Provide the [x, y] coordinate of the cell's center where the given text is located.  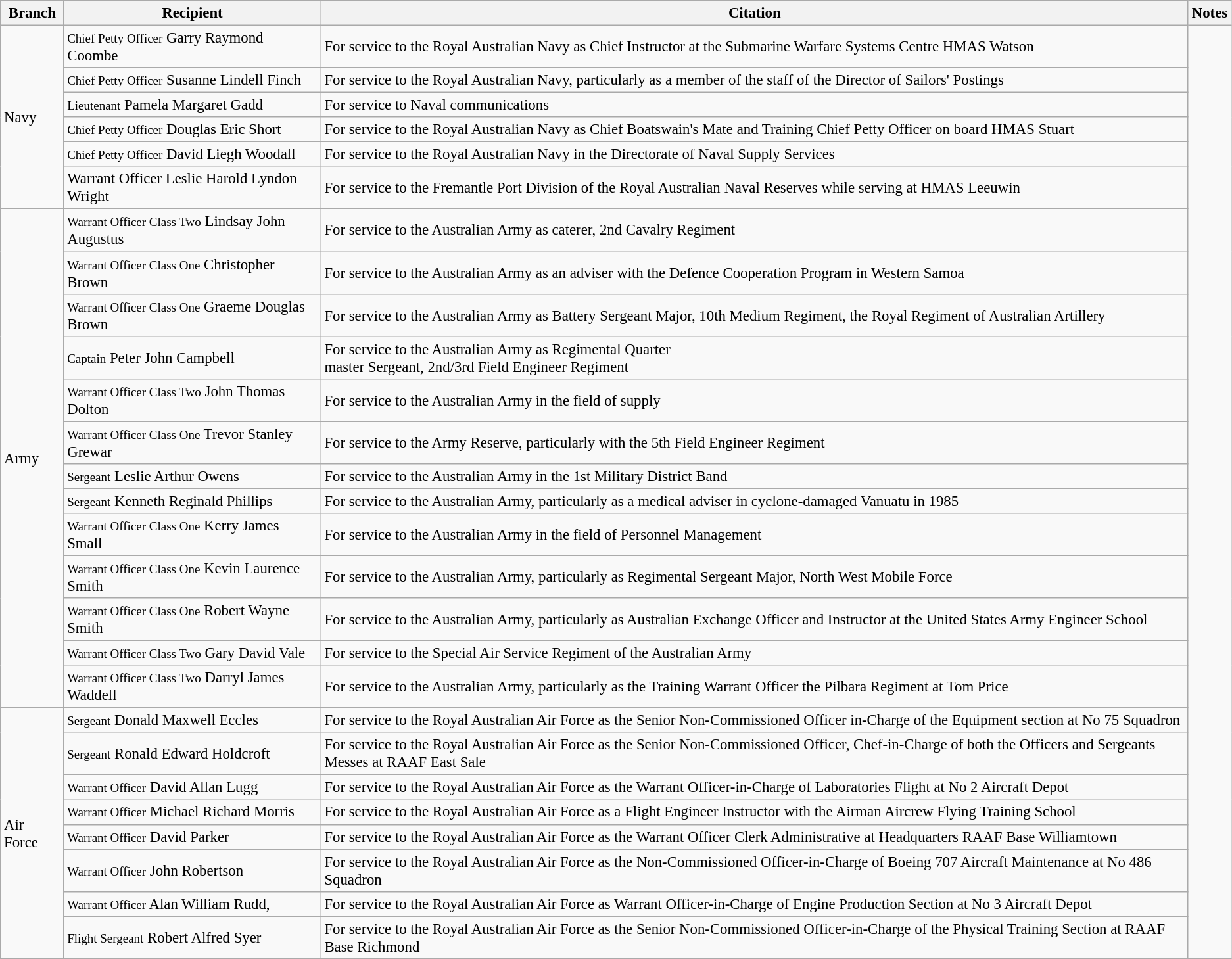
Warrant Officer David Allan Lugg [192, 787]
Warrant Officer Class One Kerry James Small [192, 535]
Chief Petty Officer Garry Raymond Coombe [192, 47]
For service to the Royal Australian Navy in the Directorate of Naval Supply Services [755, 154]
Chief Petty Officer Susanne Lindell Finch [192, 80]
For service to the Royal Australian Air Force as the Warrant Officer-in-Charge of Laboratories Flight at No 2 Aircraft Depot [755, 787]
Notes [1210, 13]
For service to the Royal Australian Navy as Chief Instructor at the Submarine Warfare Systems Centre HMAS Watson [755, 47]
Warrant Officer Class Two John Thomas Dolton [192, 400]
Chief Petty Officer David Liegh Woodall [192, 154]
Lieutenant Pamela Margaret Gadd [192, 105]
For service to the Army Reserve, particularly with the 5th Field Engineer Regiment [755, 443]
Air Force [32, 833]
For service to Naval communications [755, 105]
Chief Petty Officer Douglas Eric Short [192, 129]
Warrant Officer David Parker [192, 837]
For service to the Australian Army as Regimental Quartermaster Sergeant, 2nd/3rd Field Engineer Regiment [755, 358]
Branch [32, 13]
For service to the Australian Army in the field of Personnel Management [755, 535]
For service to the Australian Army in the 1st Military District Band [755, 477]
Warrant Officer Class Two Darryl James Waddell [192, 686]
Warrant Officer Class One Christopher Brown [192, 273]
Flight Sergeant Robert Alfred Syer [192, 937]
For service to the Australian Army, particularly as the Training Warrant Officer the Pilbara Regiment at Tom Price [755, 686]
Navy [32, 118]
For service to the Royal Australian Air Force as the Senior Non-Commissioned Officer in-Charge of the Equipment section at No 75 Squadron [755, 720]
Warrant Officer Class One Trevor Stanley Grewar [192, 443]
Warrant Officer Michael Richard Morris [192, 812]
For service to the Australian Army, particularly as a medical adviser in cyclone-damaged Vanuatu in 1985 [755, 501]
Captain Peter John Campbell [192, 358]
Sergeant Donald Maxwell Eccles [192, 720]
Warrant Officer Class One Kevin Laurence Smith [192, 577]
Warrant Officer Leslie Harold Lyndon Wright [192, 188]
Warrant Officer John Robertson [192, 870]
Recipient [192, 13]
Sergeant Kenneth Reginald Phillips [192, 501]
For service to the Australian Army as an adviser with the Defence Cooperation Program in Western Samoa [755, 273]
Warrant Officer Alan William Rudd, [192, 904]
For service to the Royal Australian Air Force as the Non-Commissioned Officer-in-Charge of Boeing 707 Aircraft Maintenance at No 486 Squadron [755, 870]
For service to the Australian Army, particularly as Regimental Sergeant Major, North West Mobile Force [755, 577]
Warrant Officer Class Two Lindsay John Augustus [192, 230]
For service to the Australian Army as Battery Sergeant Major, 10th Medium Regiment, the Royal Regiment of Australian Artillery [755, 316]
For service to the Royal Australian Navy as Chief Boatswain's Mate and Training Chief Petty Officer on board HMAS Stuart [755, 129]
For service to the Australian Army in the field of supply [755, 400]
Warrant Officer Class Two Gary David Vale [192, 653]
Warrant Officer Class One Robert Wayne Smith [192, 619]
Sergeant Leslie Arthur Owens [192, 477]
For service to the Australian Army, particularly as Australian Exchange Officer and Instructor at the United States Army Engineer School [755, 619]
Army [32, 459]
For service to the Royal Australian Navy, particularly as a member of the staff of the Director of Sailors' Postings [755, 80]
Warrant Officer Class One Graeme Douglas Brown [192, 316]
For service to the Royal Australian Air Force as a Flight Engineer Instructor with the Airman Aircrew Flying Training School [755, 812]
For service to the Royal Australian Air Force as the Warrant Officer Clerk Administrative at Headquarters RAAF Base Williamtown [755, 837]
For service to the Fremantle Port Division of the Royal Australian Naval Reserves while serving at HMAS Leeuwin [755, 188]
Sergeant Ronald Edward Holdcroft [192, 753]
For service to the Royal Australian Air Force as the Senior Non-Commissioned Officer-in-Charge of the Physical Training Section at RAAF Base Richmond [755, 937]
For service to the Special Air Service Regiment of the Australian Army [755, 653]
Citation [755, 13]
For service to the Australian Army as caterer, 2nd Cavalry Regiment [755, 230]
For service to the Royal Australian Air Force as Warrant Officer-in-Charge of Engine Production Section at No 3 Aircraft Depot [755, 904]
